Provide the (X, Y) coordinate of the cell's center where the given text is located.  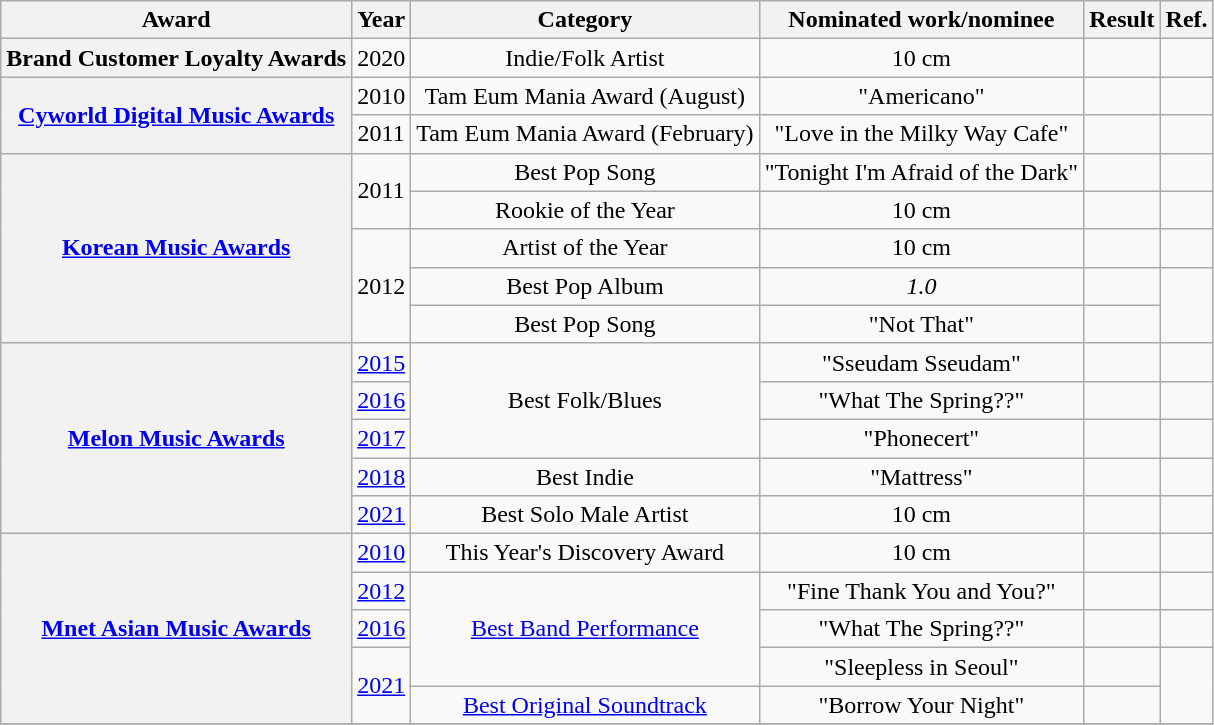
2017 (382, 438)
Result (1122, 20)
Category (585, 20)
Nominated work/nominee (922, 20)
2018 (382, 477)
Rookie of the Year (585, 210)
1.0 (922, 286)
Indie/Folk Artist (585, 58)
Best Solo Male Artist (585, 515)
"Fine Thank You and You?" (922, 591)
Award (176, 20)
Cyworld Digital Music Awards (176, 115)
Best Band Performance (585, 629)
"Tonight I'm Afraid of the Dark" (922, 172)
Brand Customer Loyalty Awards (176, 58)
Tam Eum Mania Award (August) (585, 96)
"Mattress" (922, 477)
Artist of the Year (585, 248)
"Sseudam Sseudam" (922, 362)
2015 (382, 362)
Best Original Soundtrack (585, 705)
Best Folk/Blues (585, 400)
Best Indie (585, 477)
Melon Music Awards (176, 438)
Korean Music Awards (176, 248)
Year (382, 20)
"Not That" (922, 324)
Ref. (1186, 20)
Mnet Asian Music Awards (176, 629)
"Sleepless in Seoul" (922, 667)
Best Pop Album (585, 286)
"Borrow Your Night" (922, 705)
"Phonecert" (922, 438)
"Americano" (922, 96)
Tam Eum Mania Award (February) (585, 134)
This Year's Discovery Award (585, 553)
2020 (382, 58)
"Love in the Milky Way Cafe" (922, 134)
